Find where the given text appears and provide that cell's center as (X, Y) coordinate. 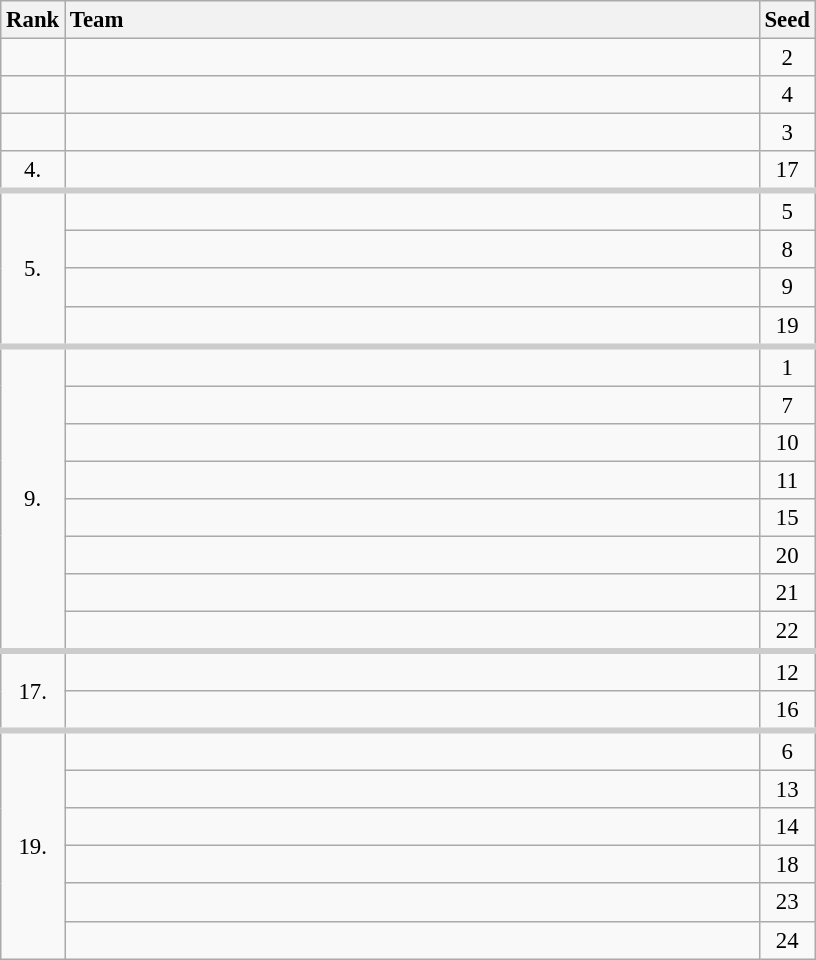
7 (787, 405)
4 (787, 95)
19 (787, 326)
15 (787, 518)
10 (787, 442)
8 (787, 250)
9. (33, 498)
6 (787, 751)
13 (787, 790)
2 (787, 58)
16 (787, 711)
5. (33, 268)
1 (787, 366)
9 (787, 288)
Rank (33, 20)
24 (787, 940)
20 (787, 555)
Seed (787, 20)
21 (787, 593)
22 (787, 631)
17. (33, 691)
14 (787, 827)
3 (787, 133)
5 (787, 211)
11 (787, 480)
Team (412, 20)
19. (33, 845)
4. (33, 171)
23 (787, 903)
12 (787, 671)
17 (787, 171)
18 (787, 865)
